Provide the (x, y) coordinate of the cell's center where the given text is located.  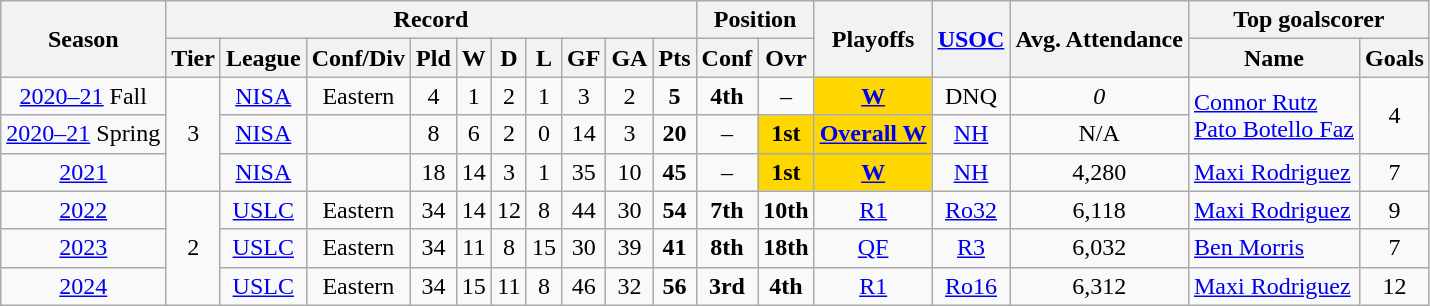
41 (674, 248)
7th (727, 210)
2021 (84, 172)
Ro16 (971, 286)
39 (630, 248)
6,032 (1100, 248)
9 (1395, 210)
8th (727, 248)
6,118 (1100, 210)
18th (786, 248)
46 (584, 286)
6,312 (1100, 286)
Ovr (786, 58)
20 (674, 134)
2024 (84, 286)
Goals (1395, 58)
2020–21 Spring (84, 134)
2022 (84, 210)
56 (674, 286)
3rd (727, 286)
Season (84, 39)
Conf/Div (358, 58)
10 (630, 172)
Record (431, 20)
Position (755, 20)
Top goalscorer (1308, 20)
10th (786, 210)
GF (584, 58)
Pts (674, 58)
45 (674, 172)
44 (584, 210)
18 (434, 172)
Connor Rutz Pato Botello Faz (1274, 115)
35 (584, 172)
GA (630, 58)
4,280 (1100, 172)
Playoffs (873, 39)
DNQ (971, 96)
Ro32 (971, 210)
L (544, 58)
54 (674, 210)
Name (1274, 58)
QF (873, 248)
5 (674, 96)
Pld (434, 58)
2020–21 Fall (84, 96)
2023 (84, 248)
D (508, 58)
USOC (971, 39)
6 (474, 134)
R3 (971, 248)
Avg. Attendance (1100, 39)
Tier (194, 58)
Overall W (873, 134)
32 (630, 286)
League (263, 58)
Ben Morris (1274, 248)
N/A (1100, 134)
Conf (727, 58)
